Extract the [X, Y] coordinate from the center of the cell holding the provided text.  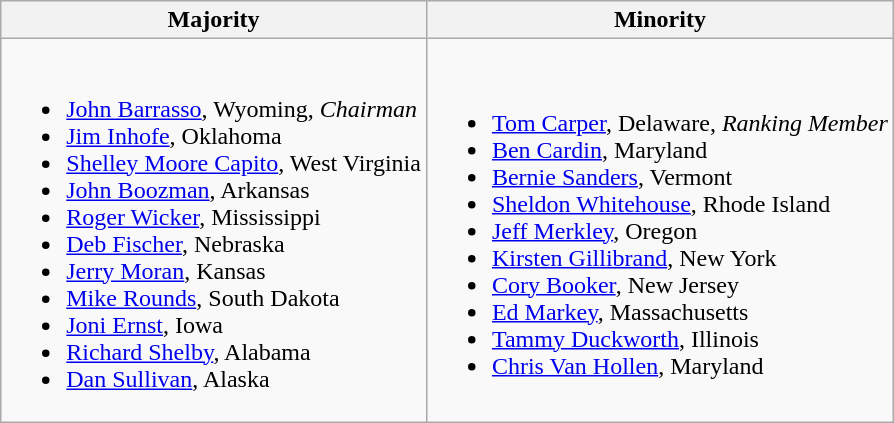
Majority [214, 20]
Minority [660, 20]
